Provide the [x, y] coordinate of the cell's center where the given text is located.  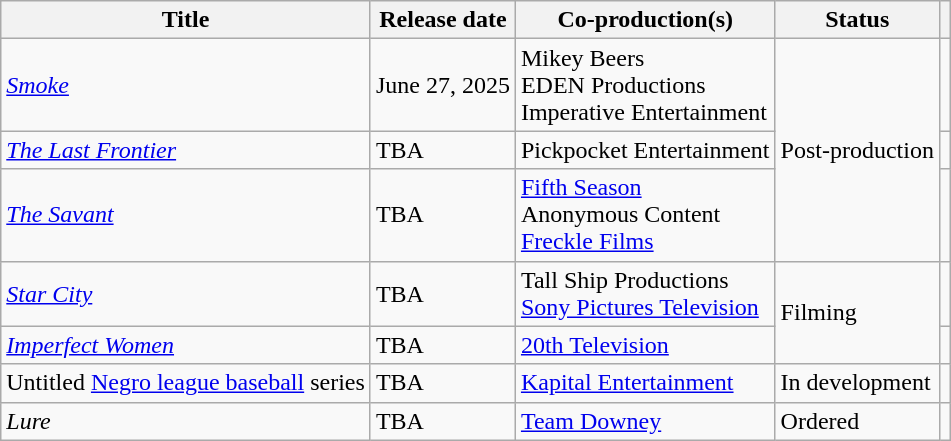
Pickpocket Entertainment [645, 150]
The Savant [186, 215]
Tall Ship ProductionsSony Pictures Television [645, 294]
Status [857, 20]
Team Downey [645, 421]
Lure [186, 421]
Kapital Entertainment [645, 383]
Smoke [186, 85]
Post-production [857, 150]
Untitled Negro league baseball series [186, 383]
Fifth SeasonAnonymous ContentFreckle Films [645, 215]
Filming [857, 312]
The Last Frontier [186, 150]
20th Television [645, 345]
Co-production(s) [645, 20]
Mikey BeersEDEN ProductionsImperative Entertainment [645, 85]
June 27, 2025 [442, 85]
Release date [442, 20]
In development [857, 383]
Star City [186, 294]
Title [186, 20]
Ordered [857, 421]
Imperfect Women [186, 345]
